For the text-containing cell, return its midpoint in [X, Y] coordinate format. 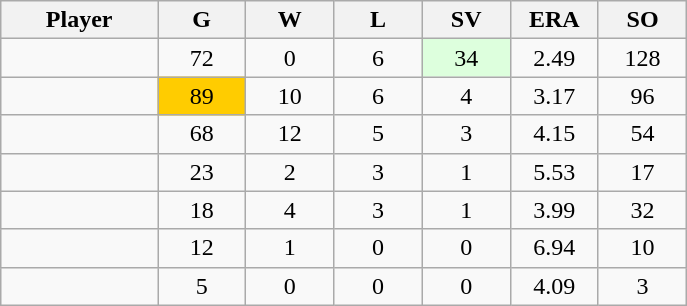
18 [202, 210]
4.09 [554, 286]
SV [466, 20]
SO [642, 20]
17 [642, 172]
G [202, 20]
5.53 [554, 172]
4.15 [554, 134]
32 [642, 210]
ERA [554, 20]
89 [202, 96]
L [378, 20]
68 [202, 134]
2 [290, 172]
3.17 [554, 96]
Player [80, 20]
54 [642, 134]
34 [466, 58]
72 [202, 58]
2.49 [554, 58]
128 [642, 58]
6.94 [554, 248]
23 [202, 172]
96 [642, 96]
3.99 [554, 210]
W [290, 20]
